Extract the (x, y) coordinate from the center of the cell holding the provided text.  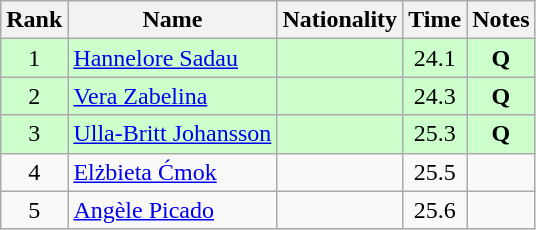
24.3 (435, 96)
Ulla-Britt Johansson (172, 134)
3 (34, 134)
Time (435, 20)
2 (34, 96)
5 (34, 210)
Rank (34, 20)
25.3 (435, 134)
1 (34, 58)
Vera Zabelina (172, 96)
Angèle Picado (172, 210)
Hannelore Sadau (172, 58)
Notes (501, 20)
25.5 (435, 172)
Name (172, 20)
4 (34, 172)
Elżbieta Ćmok (172, 172)
Nationality (340, 20)
25.6 (435, 210)
24.1 (435, 58)
